Identify which cell holds the provided text, then report its [X, Y] central coordinate. 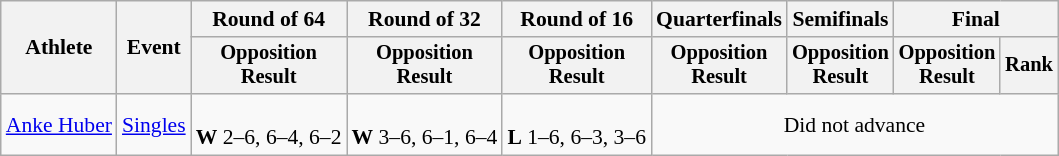
Round of 32 [425, 19]
Rank [1029, 66]
Athlete [59, 48]
Semifinals [840, 19]
Round of 64 [269, 19]
Anke Huber [59, 124]
W 3–6, 6–1, 6–4 [425, 124]
Quarterfinals [719, 19]
Event [154, 48]
Final [976, 19]
Did not advance [854, 124]
Singles [154, 124]
W 2–6, 6–4, 6–2 [269, 124]
Round of 16 [576, 19]
L 1–6, 6–3, 3–6 [576, 124]
